From the cell containing the given text, extract its center point as [x, y] coordinate. 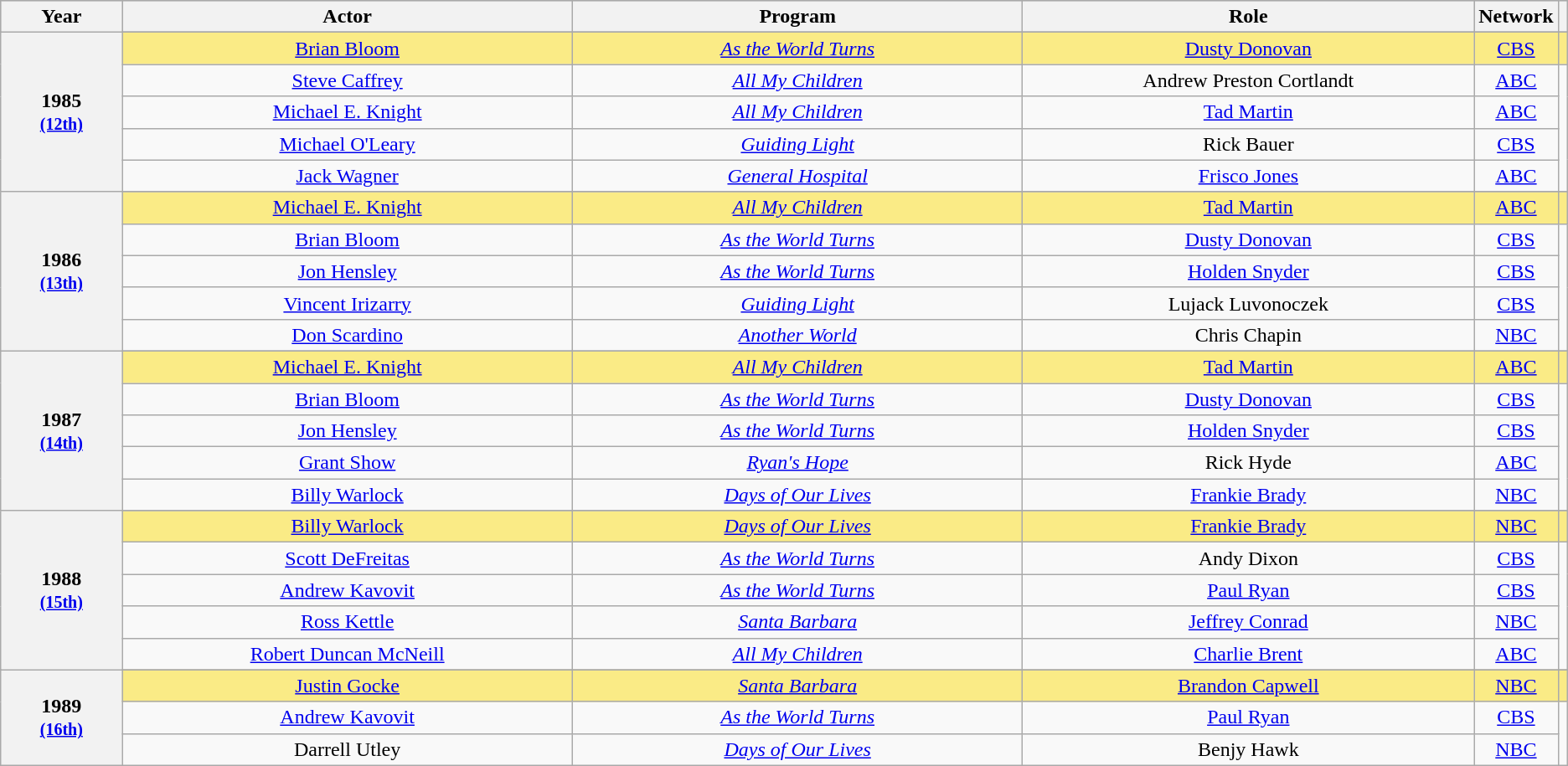
Michael O'Leary [348, 144]
Scott DeFreitas [348, 558]
Network [1516, 17]
Robert Duncan McNeill [348, 654]
Ross Kettle [348, 622]
Jeffrey Conrad [1248, 622]
Vincent Irizarry [348, 303]
1989 (16th) [62, 717]
Charlie Brent [1248, 654]
Grant Show [348, 463]
Steve Caffrey [348, 80]
Darrell Utley [348, 749]
Ryan's Hope [797, 463]
Role [1248, 17]
Don Scardino [348, 335]
Program [797, 17]
Actor [348, 17]
Chris Chapin [1248, 335]
1986 (13th) [62, 271]
Jack Wagner [348, 176]
Andy Dixon [1248, 558]
1987 (14th) [62, 430]
1988 (15th) [62, 590]
Andrew Preston Cortlandt [1248, 80]
Rick Bauer [1248, 144]
Justin Gocke [348, 686]
General Hospital [797, 176]
Brandon Capwell [1248, 686]
Frisco Jones [1248, 176]
Another World [797, 335]
1985 (12th) [62, 112]
Benjy Hawk [1248, 749]
Rick Hyde [1248, 463]
Lujack Luvonoczek [1248, 303]
Year [62, 17]
